Find where the given text appears and provide that cell's center as [X, Y] coordinate. 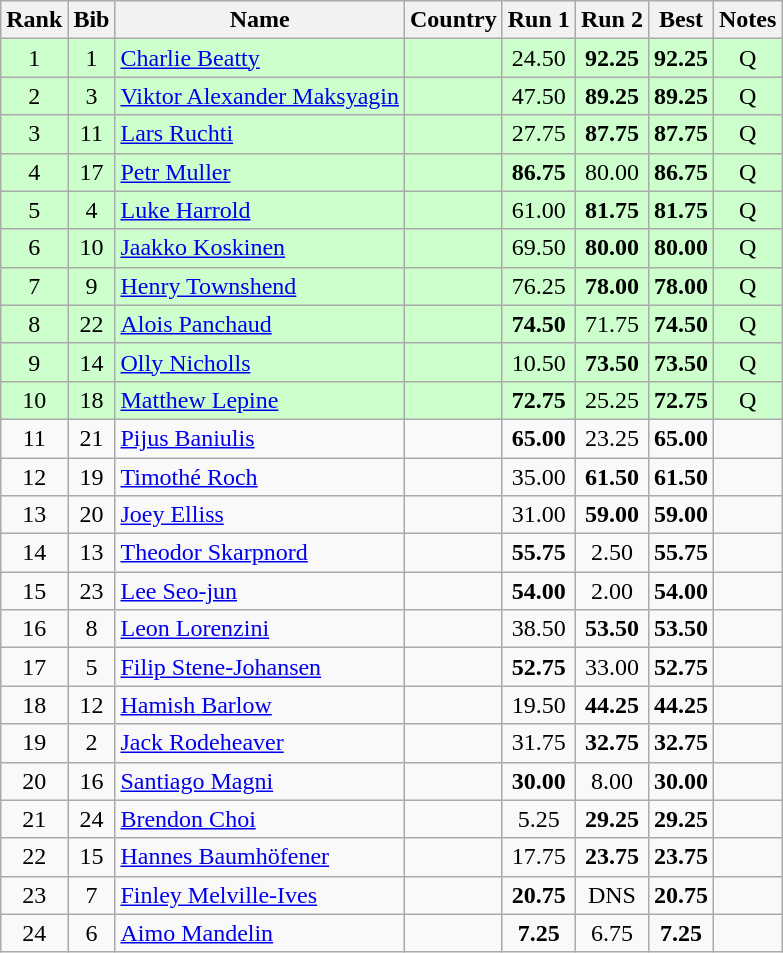
5.25 [538, 819]
Finley Melville-Ives [260, 895]
Country [454, 20]
31.75 [538, 743]
8.00 [612, 781]
35.00 [538, 477]
Best [680, 20]
47.50 [538, 96]
Henry Townshend [260, 286]
25.25 [612, 400]
71.75 [612, 324]
Leon Lorenzini [260, 629]
2.50 [612, 553]
Viktor Alexander Maksyagin [260, 96]
Charlie Beatty [260, 58]
69.50 [538, 248]
6.75 [612, 933]
Matthew Lepine [260, 400]
Luke Harrold [260, 210]
Olly Nicholls [260, 362]
Jaakko Koskinen [260, 248]
Rank [34, 20]
10.50 [538, 362]
2.00 [612, 591]
76.25 [538, 286]
31.00 [538, 515]
19.50 [538, 705]
Name [260, 20]
Brendon Choi [260, 819]
Lee Seo-jun [260, 591]
Theodor Skarpnord [260, 553]
33.00 [612, 667]
Jack Rodeheaver [260, 743]
Aimo Mandelin [260, 933]
Lars Ruchti [260, 134]
38.50 [538, 629]
Petr Muller [260, 172]
27.75 [538, 134]
Filip Stene-Johansen [260, 667]
Bib [92, 20]
61.00 [538, 210]
Run 2 [612, 20]
Hannes Baumhöfener [260, 857]
DNS [612, 895]
17.75 [538, 857]
Hamish Barlow [260, 705]
Pijus Baniulis [260, 438]
Alois Panchaud [260, 324]
Timothé Roch [260, 477]
24.50 [538, 58]
Notes [748, 20]
Santiago Magni [260, 781]
Run 1 [538, 20]
Joey Elliss [260, 515]
23.25 [612, 438]
